Locate the cell with the specified text and output its (X, Y) center coordinate. 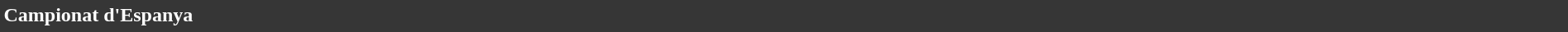
Campionat d'Espanya (784, 15)
